Output the [X, Y] coordinate of the center of the cell containing the given text.  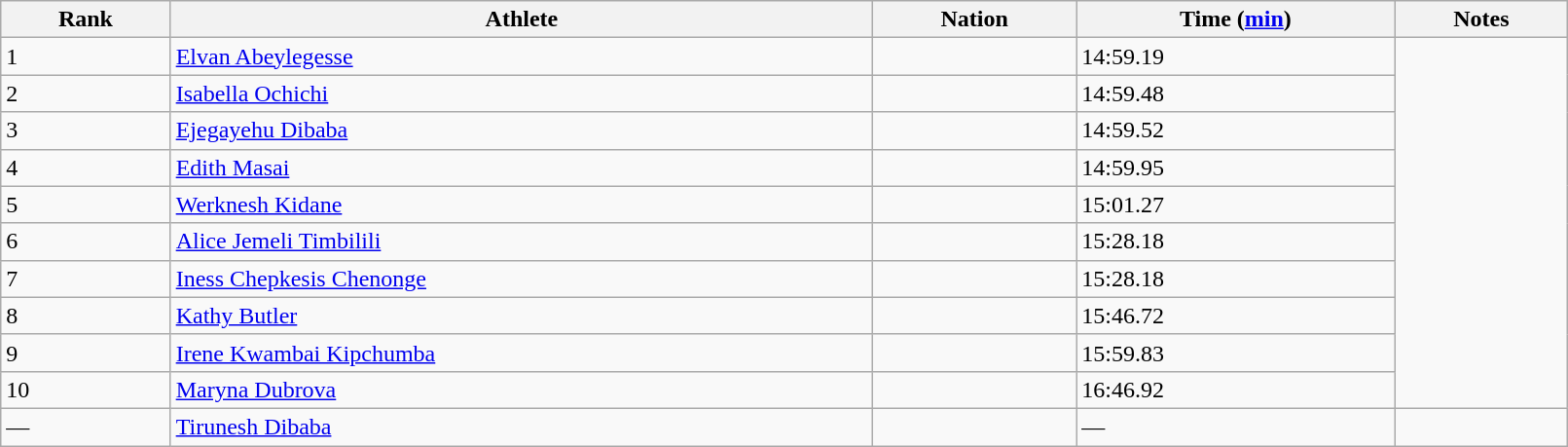
Elvan Abeylegesse [522, 56]
Alice Jemeli Timbilili [522, 242]
15:59.83 [1236, 353]
Notes [1481, 19]
15:46.72 [1236, 316]
Ejegayehu Dibaba [522, 130]
Iness Chepkesis Chenonge [522, 279]
Werknesh Kidane [522, 205]
14:59.95 [1236, 168]
Isabella Ochichi [522, 93]
4 [86, 168]
Time (min) [1236, 19]
3 [86, 130]
Kathy Butler [522, 316]
Athlete [522, 19]
14:59.48 [1236, 93]
Rank [86, 19]
Irene Kwambai Kipchumba [522, 353]
14:59.52 [1236, 130]
15:01.27 [1236, 205]
8 [86, 316]
2 [86, 93]
Maryna Dubrova [522, 390]
7 [86, 279]
16:46.92 [1236, 390]
Tirunesh Dibaba [522, 427]
5 [86, 205]
10 [86, 390]
Nation [975, 19]
Edith Masai [522, 168]
1 [86, 56]
14:59.19 [1236, 56]
6 [86, 242]
9 [86, 353]
